For the text-containing cell, return its midpoint in (X, Y) coordinate format. 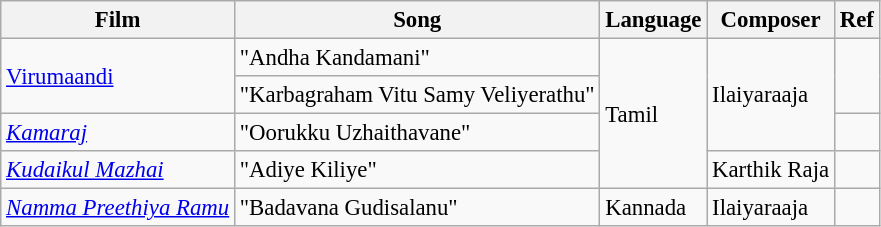
Karthik Raja (771, 170)
Namma Preethiya Ramu (118, 208)
Kudaikul Mazhai (118, 170)
"Oorukku Uzhaithavane" (416, 133)
Ref (856, 20)
"Adiye Kiliye" (416, 170)
Composer (771, 20)
"Karbagraham Vitu Samy Veliyerathu" (416, 95)
"Andha Kandamani" (416, 58)
Virumaandi (118, 76)
Kamaraj (118, 133)
"Badavana Gudisalanu" (416, 208)
Language (654, 20)
Kannada (654, 208)
Song (416, 20)
Film (118, 20)
Tamil (654, 114)
